From the cell containing the given text, extract its center point as (X, Y) coordinate. 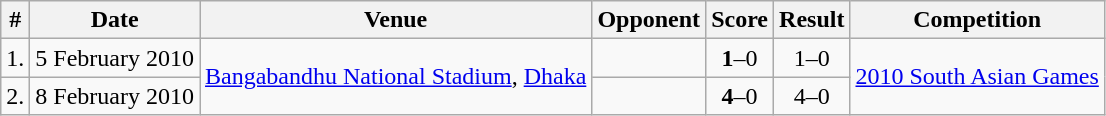
Competition (977, 20)
Score (740, 20)
Opponent (649, 20)
Date (115, 20)
5 February 2010 (115, 58)
1. (16, 58)
Bangabandhu National Stadium, Dhaka (396, 77)
Result (812, 20)
8 February 2010 (115, 96)
Venue (396, 20)
2010 South Asian Games (977, 77)
2. (16, 96)
# (16, 20)
